Determine the [X, Y] coordinate at the center of the cell enclosing the given text.  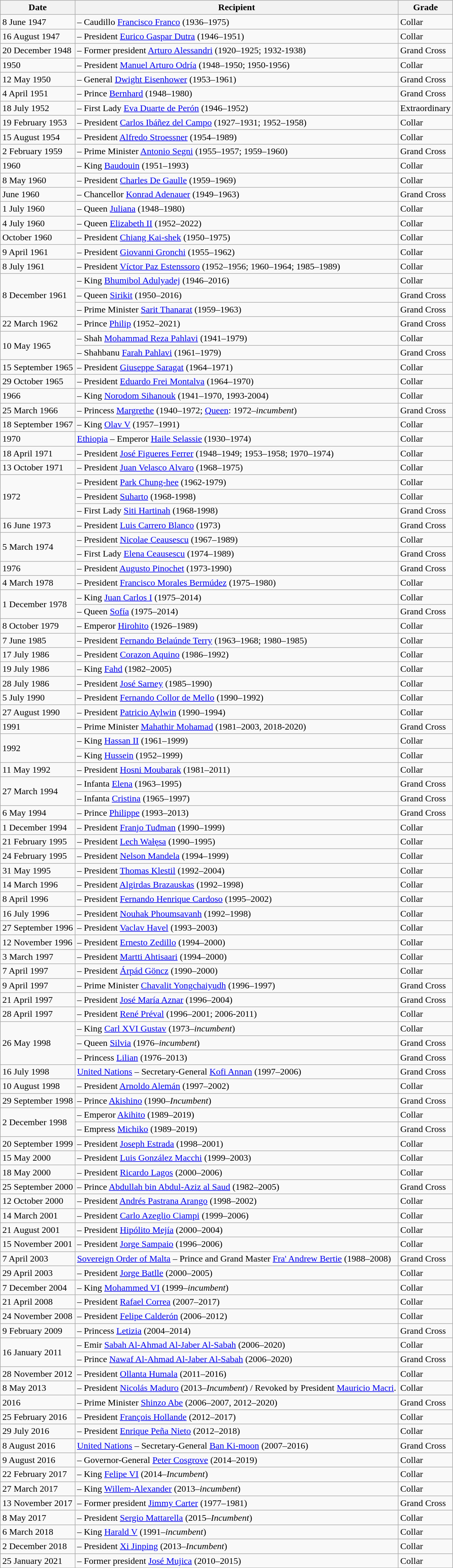
9 April 1997 [38, 985]
– Princess Letizia (2004–2014) [237, 1330]
18 July 1952 [38, 108]
8 December 1961 [38, 295]
25 January 2021 [38, 1561]
15 May 2000 [38, 1158]
– King Bhumibol Adulyadej (1946–2016) [237, 281]
– Former president José Mujica (2010–2015) [237, 1561]
– King Olav V (1957–1991) [237, 425]
12 October 2000 [38, 1201]
8 May 2013 [38, 1388]
– Shah Mohammad Reza Pahlavi (1941–1979) [237, 338]
4 March 1978 [38, 583]
1976 [38, 568]
– President Corazon Aquino (1986–1992) [237, 655]
– Shahbanu Farah Pahlavi (1961–1979) [237, 353]
28 July 1986 [38, 683]
9 February 2009 [38, 1330]
Recipient [237, 8]
5 July 1990 [38, 698]
– President Enrique Peña Nieto (2012–2018) [237, 1431]
14 March 1996 [38, 885]
– President Árpád Göncz (1990–2000) [237, 971]
1991 [38, 727]
– Prince Abdullah bin Abdul-Aziz al Saud (1982–2005) [237, 1187]
– Emir Sabah Al-Ahmad Al-Jaber Al-Sabah (2006–2020) [237, 1345]
Sovereign Order of Malta – Prince and Grand Master Fra' Andrew Bertie (1988–2008) [237, 1259]
– President Nelson Mandela (1994–1999) [237, 856]
– King Fahd (1982–2005) [237, 669]
– King Juan Carlos I (1975–2014) [237, 597]
– King Felipe VI (2014–Incumbent) [237, 1474]
1970 [38, 439]
– President Hipólito Mejía (2000–2004) [237, 1230]
– King Mohammed VI (1999–incumbent) [237, 1287]
8 August 2016 [38, 1446]
14 March 2001 [38, 1215]
20 December 1948 [38, 51]
1966 [38, 396]
June 1960 [38, 195]
10 May 1965 [38, 345]
– President Andrés Pastrana Arango (1998–2002) [237, 1201]
– President Arnoldo Alemán (1997–2002) [237, 1086]
– President Augusto Pinochet (1973-1990) [237, 568]
3 March 1997 [38, 957]
– President Víctor Paz Estenssoro (1952–1956; 1960–1964; 1985–1989) [237, 266]
15 September 1965 [38, 367]
12 November 1996 [38, 942]
28 April 1997 [38, 1014]
27 March 1994 [38, 791]
8 May 1960 [38, 180]
6 March 2018 [38, 1532]
United Nations – Secretary-General Kofi Annan (1997–2006) [237, 1072]
– President Felipe Calderón (2006–2012) [237, 1316]
– Queen Elizabeth II (1952–2022) [237, 223]
– Prince Philip (1952–2021) [237, 324]
4 April 1951 [38, 94]
17 July 1986 [38, 655]
21 February 1995 [38, 841]
2 December 1998 [38, 1122]
– Princess Lilian (1976–2013) [237, 1057]
– Queen Sirikit (1950–2016) [237, 295]
– President José Sarney (1985–1990) [237, 683]
– President Vaclav Havel (1993–2003) [237, 928]
– President Nicolás Maduro (2013–Incumbent) / Revoked by President Mauricio Macri. [237, 1388]
5 March 1974 [38, 547]
– President Nicolae Ceausescu (1967–1989) [237, 540]
United Nations – Secretary-General Ban Ki-moon (2007–2016) [237, 1446]
– President Jorge Batlle (2000–2005) [237, 1273]
– President Suharto (1968-1998) [237, 496]
26 May 1998 [38, 1043]
– President Giovanni Gronchi (1955–1962) [237, 252]
– Prime Minister Antonio Segni (1955–1957; 1959–1960) [237, 151]
16 June 1973 [38, 525]
27 September 1996 [38, 928]
22 February 2017 [38, 1474]
28 November 2012 [38, 1374]
– Prime Minister Sarit Thanarat (1959–1963) [237, 309]
15 November 2001 [38, 1244]
– President Xi Jinping (2013–Incumbent) [237, 1546]
25 September 2000 [38, 1187]
– President Francisco Morales Bermúdez (1975–1980) [237, 583]
31 May 1995 [38, 870]
21 April 2008 [38, 1302]
13 October 1971 [38, 468]
– Prince Nawaf Al-Ahmad Al-Jaber Al-Sabah (2006–2020) [237, 1359]
– First Lady Eva Duarte de Perón (1946–1952) [237, 108]
– President Joseph Estrada (1998–2001) [237, 1144]
21 August 2001 [38, 1230]
– King Carl XVI Gustav (1973–incumbent) [237, 1028]
– President Ricardo Lagos (2000–2006) [237, 1172]
– King Norodom Sihanouk (1941–1970, 1993-2004) [237, 396]
– Prince Philippe (1993–2013) [237, 813]
2016 [38, 1403]
– President Ernesto Zedillo (1994–2000) [237, 942]
– Infanta Elena (1963–1995) [237, 784]
10 August 1998 [38, 1086]
24 November 2008 [38, 1316]
– President Luis Carrero Blanco (1973) [237, 525]
12 May 1950 [38, 79]
– Prince Akishino (1990–Incumbent) [237, 1101]
1950 [38, 65]
2 December 2018 [38, 1546]
– President Park Chung-hee (1962-1979) [237, 482]
1960 [38, 165]
27 March 2017 [38, 1489]
21 April 1997 [38, 1000]
– President Giuseppe Saragat (1964–1971) [237, 367]
– President Algirdas Brazauskas (1992–1998) [237, 885]
– President José Figueres Ferrer (1948–1949; 1953–1958; 1970–1974) [237, 453]
– President Ollanta Humala (2011–2016) [237, 1374]
2 February 1959 [38, 151]
– Queen Sofía (1975–2014) [237, 611]
9 August 2016 [38, 1460]
– Queen Silvia (1976–incumbent) [237, 1043]
– President Eduardo Frei Montalva (1964–1970) [237, 381]
– Chancellor Konrad Adenauer (1949–1963) [237, 195]
15 August 1954 [38, 137]
– King Willem-Alexander (2013–incumbent) [237, 1489]
22 March 1962 [38, 324]
– Queen Juliana (1948–1980) [237, 209]
– Emperor Hirohito (1926–1989) [237, 626]
– President Thomas Klestil (1992–2004) [237, 870]
Grade [425, 8]
1 July 1960 [38, 209]
13 November 2017 [38, 1503]
1 December 1994 [38, 827]
– Emperor Akihito (1989–2019) [237, 1115]
4 July 1960 [38, 223]
– Prime Minister Mahathir Mohamad (1981–2003, 2018-2020) [237, 727]
– President Martti Ahtisaari (1994–2000) [237, 957]
– President Luis González Macchi (1999–2003) [237, 1158]
– President Fernando Belaúnde Terry (1963–1968; 1980–1985) [237, 640]
27 August 1990 [38, 712]
– President Jorge Sampaio (1996–2006) [237, 1244]
6 May 1994 [38, 813]
8 May 2017 [38, 1517]
– President Patricio Aylwin (1990–1994) [237, 712]
– First Lady Siti Hartinah (1968-1998) [237, 511]
25 March 1966 [38, 410]
1 December 1978 [38, 604]
29 July 2016 [38, 1431]
– President Hosni Moubarak (1981–2011) [237, 770]
8 October 1979 [38, 626]
16 July 1998 [38, 1072]
– President Rafael Correa (2007–2017) [237, 1302]
– President Eurico Gaspar Dutra (1946–1951) [237, 36]
– Prime Minister Chavalit Yongchaiyudh (1996–1997) [237, 985]
– Prime Minister Shinzo Abe (2006–2007, 2012–2020) [237, 1403]
October 1960 [38, 238]
– President Nouhak Phoumsavanh (1992–1998) [237, 914]
– President Lech Wałęsa (1990–1995) [237, 841]
18 May 2000 [38, 1172]
16 July 1996 [38, 914]
– Empress Michiko (1989–2019) [237, 1129]
– President Sergio Mattarella (2015–Incumbent) [237, 1517]
– President Charles De Gaulle (1959–1969) [237, 180]
18 September 1967 [38, 425]
– King Hussein (1952–1999) [237, 755]
19 February 1953 [38, 122]
– President Chiang Kai-shek (1950–1975) [237, 238]
– King Hassan II (1961–1999) [237, 741]
Date [38, 8]
– Governor-General Peter Cosgrove (2014–2019) [237, 1460]
– General Dwight Eisenhower (1953–1961) [237, 79]
8 June 1947 [38, 22]
20 September 1999 [38, 1144]
7 April 2003 [38, 1259]
29 September 1998 [38, 1101]
– President Fernando Henrique Cardoso (1995–2002) [237, 899]
– President Manuel Arturo Odría (1948–1950; 1950-1956) [237, 65]
7 June 1985 [38, 640]
11 May 1992 [38, 770]
– President Fernando Collor de Mello (1990–1992) [237, 698]
– President Carlos Ibáñez del Campo (1927–1931; 1952–1958) [237, 122]
1992 [38, 748]
– First Lady Elena Ceausescu (1974–1989) [237, 554]
19 July 1986 [38, 669]
7 April 1997 [38, 971]
– President José María Aznar (1996–2004) [237, 1000]
– King Baudouin (1951–1993) [237, 165]
– President René Préval (1996–2001; 2006-2011) [237, 1014]
– Princess Margrethe (1940–1972; Queen: 1972–incumbent) [237, 410]
8 April 1996 [38, 899]
– Caudillo Francisco Franco (1936–1975) [237, 22]
7 December 2004 [38, 1287]
24 February 1995 [38, 856]
– President Carlo Azeglio Ciampi (1999–2006) [237, 1215]
– President Franjo Tuđman (1990–1999) [237, 827]
29 April 2003 [38, 1273]
16 January 2011 [38, 1352]
18 April 1971 [38, 453]
29 October 1965 [38, 381]
– President Juan Velasco Alvaro (1968–1975) [237, 468]
1972 [38, 496]
– Prince Bernhard (1948–1980) [237, 94]
25 February 2016 [38, 1417]
Extraordinary [425, 108]
– Former president Jimmy Carter (1977–1981) [237, 1503]
8 July 1961 [38, 266]
9 April 1961 [38, 252]
– Infanta Cristina (1965–1997) [237, 798]
– President Alfredo Stroessner (1954–1989) [237, 137]
Ethiopia – Emperor Haile Selassie (1930–1974) [237, 439]
16 August 1947 [38, 36]
– King Harald V (1991–incumbent) [237, 1532]
– Former president Arturo Alessandri (1920–1925; 1932-1938) [237, 51]
– President François Hollande (2012–2017) [237, 1417]
